Output the (X, Y) coordinate of the center of the cell containing the given text.  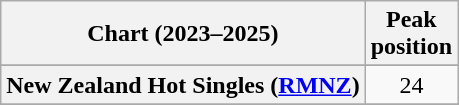
Peakposition (411, 34)
Chart (2023–2025) (183, 34)
24 (411, 85)
New Zealand Hot Singles (RMNZ) (183, 85)
